Scan for the cell matching the given text and deliver its [X, Y] coordinate at center. 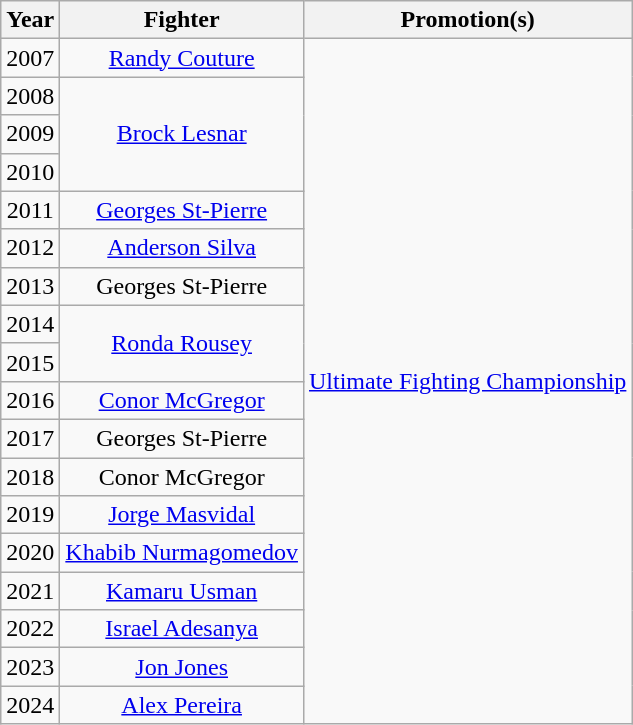
Khabib Nurmagomedov [182, 553]
2009 [30, 134]
2014 [30, 324]
Randy Couture [182, 58]
Ultimate Fighting Championship [467, 382]
2013 [30, 286]
2017 [30, 438]
2007 [30, 58]
2012 [30, 248]
2018 [30, 477]
2011 [30, 210]
Brock Lesnar [182, 134]
Israel Adesanya [182, 629]
Jorge Masvidal [182, 515]
Ronda Rousey [182, 343]
Alex Pereira [182, 705]
2021 [30, 591]
2020 [30, 553]
Promotion(s) [467, 20]
Anderson Silva [182, 248]
2023 [30, 667]
Jon Jones [182, 667]
Kamaru Usman [182, 591]
2022 [30, 629]
2010 [30, 172]
2019 [30, 515]
Year [30, 20]
2008 [30, 96]
Fighter [182, 20]
2015 [30, 362]
2024 [30, 705]
2016 [30, 400]
